Find where the given text appears and provide that cell's center as [x, y] coordinate. 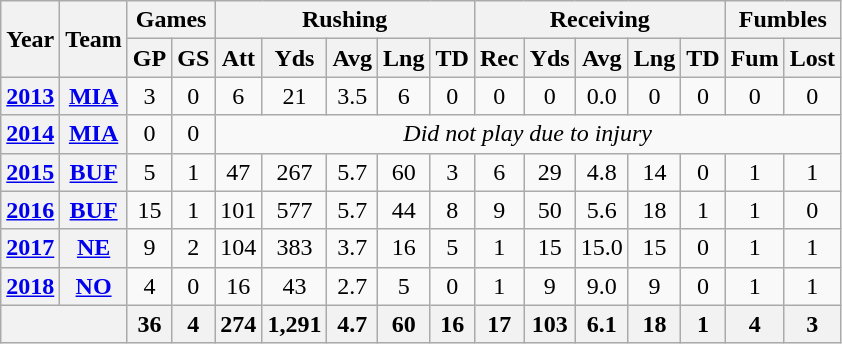
14 [654, 172]
Did not play due to injury [528, 134]
Rushing [345, 20]
43 [294, 286]
47 [238, 172]
3.7 [352, 248]
NO [94, 286]
Fumbles [782, 20]
NE [94, 248]
2018 [30, 286]
Rec [499, 58]
Att [238, 58]
4.8 [602, 172]
Year [30, 39]
2017 [30, 248]
36 [149, 324]
2013 [30, 96]
6.1 [602, 324]
383 [294, 248]
17 [499, 324]
9.0 [602, 286]
44 [404, 210]
104 [238, 248]
101 [238, 210]
Team [94, 39]
2.7 [352, 286]
3.5 [352, 96]
Receiving [600, 20]
21 [294, 96]
Fum [754, 58]
50 [550, 210]
29 [550, 172]
4.7 [352, 324]
2014 [30, 134]
5.6 [602, 210]
2 [194, 248]
274 [238, 324]
1,291 [294, 324]
103 [550, 324]
0.0 [602, 96]
267 [294, 172]
15.0 [602, 248]
2016 [30, 210]
GS [194, 58]
Lost [812, 58]
577 [294, 210]
GP [149, 58]
8 [452, 210]
2015 [30, 172]
Games [170, 20]
